Scan for the cell matching the given text and deliver its (X, Y) coordinate at center. 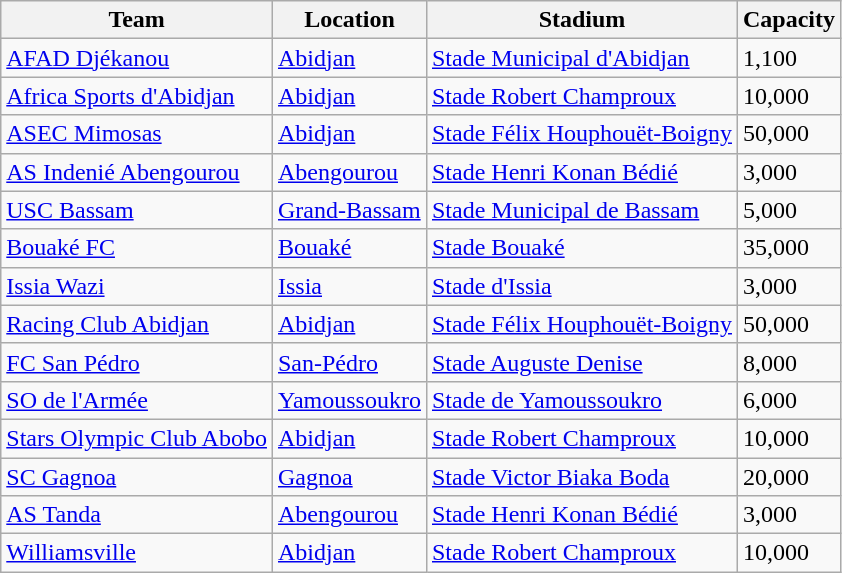
Bouaké FC (137, 248)
Gagnoa (349, 477)
Africa Sports d'Abidjan (137, 96)
Stadium (582, 20)
AS Tanda (137, 515)
20,000 (790, 477)
Racing Club Abidjan (137, 324)
Williamsville (137, 553)
8,000 (790, 362)
5,000 (790, 210)
Stade Municipal d'Abidjan (582, 58)
6,000 (790, 400)
Stade Bouaké (582, 248)
Location (349, 20)
Issia (349, 286)
Grand-Bassam (349, 210)
35,000 (790, 248)
Stade Auguste Denise (582, 362)
Stade Victor Biaka Boda (582, 477)
1,100 (790, 58)
SO de l'Armée (137, 400)
Stade de Yamoussoukro (582, 400)
Capacity (790, 20)
San-Pédro (349, 362)
FC San Pédro (137, 362)
Yamoussoukro (349, 400)
AFAD Djékanou (137, 58)
Issia Wazi (137, 286)
USC Bassam (137, 210)
SC Gagnoa (137, 477)
Stade d'Issia (582, 286)
Bouaké (349, 248)
Team (137, 20)
Stars Olympic Club Abobo (137, 438)
Stade Municipal de Bassam (582, 210)
AS Indenié Abengourou (137, 172)
ASEC Mimosas (137, 134)
